Locate the cell with the specified text and output its [X, Y] center coordinate. 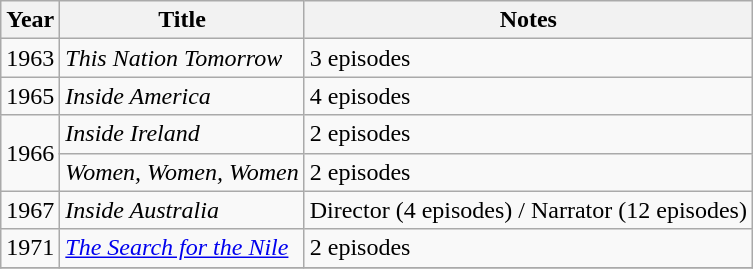
1966 [30, 153]
4 episodes [528, 96]
3 episodes [528, 58]
Director (4 episodes) / Narrator (12 episodes) [528, 210]
Year [30, 20]
1963 [30, 58]
Inside America [182, 96]
Inside Australia [182, 210]
Title [182, 20]
1971 [30, 248]
Notes [528, 20]
The Search for the Nile [182, 248]
Women, Women, Women [182, 172]
This Nation Tomorrow [182, 58]
Inside Ireland [182, 134]
1965 [30, 96]
1967 [30, 210]
